Determine the (x, y) coordinate at the center of the cell enclosing the given text.  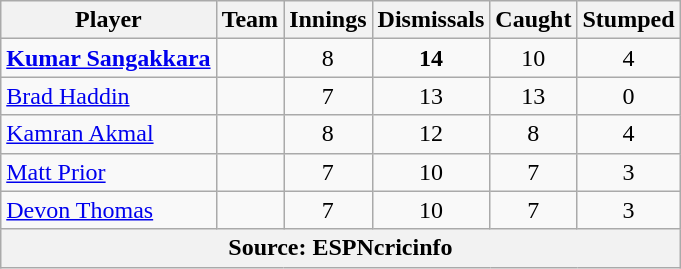
Caught (534, 20)
Team (250, 20)
Source: ESPNcricinfo (340, 248)
14 (431, 58)
Kamran Akmal (108, 134)
Stumped (628, 20)
Player (108, 20)
Matt Prior (108, 172)
12 (431, 134)
Innings (328, 20)
Devon Thomas (108, 210)
Kumar Sangakkara (108, 58)
Brad Haddin (108, 96)
0 (628, 96)
Dismissals (431, 20)
